Identify which cell holds the provided text, then report its [X, Y] central coordinate. 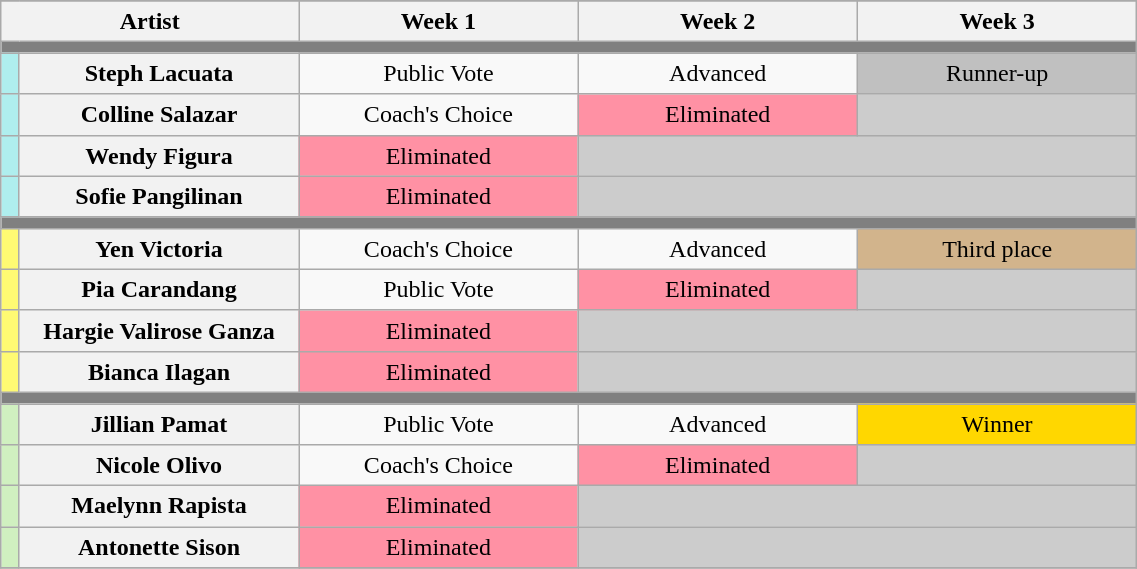
Sofie Pangilinan [158, 196]
Steph Lacuata [158, 74]
Hargie Valirose Ganza [158, 330]
Week 1 [438, 22]
Jillian Pamat [158, 424]
Pia Carandang [158, 290]
Maelynn Rapista [158, 506]
Antonette Sison [158, 548]
Yen Victoria [158, 248]
Week 2 [718, 22]
Wendy Figura [158, 156]
Artist [150, 22]
Winner [996, 424]
Colline Salazar [158, 114]
Week 3 [996, 22]
Nicole Olivo [158, 466]
Third place [996, 248]
Runner-up [996, 74]
Bianca Ilagan [158, 372]
